Scan for the cell matching the given text and deliver its [x, y] coordinate at center. 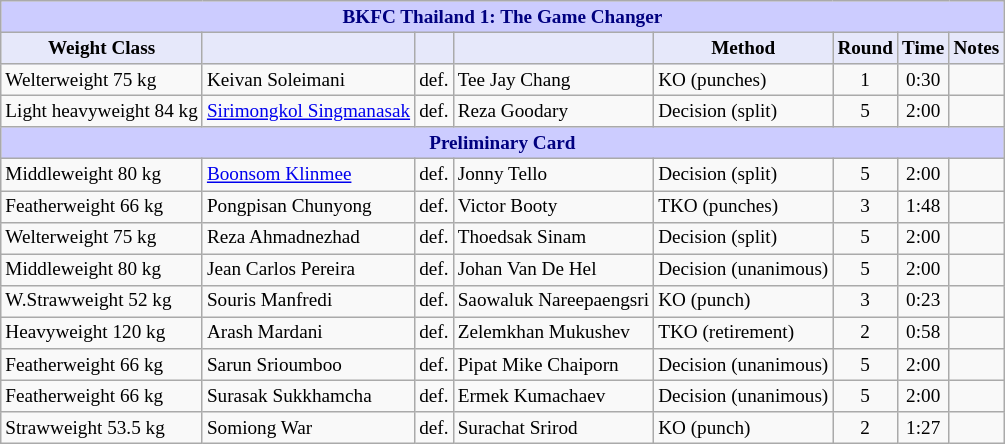
Pipat Mike Chaiporn [554, 365]
Thoedsak Sinam [554, 238]
Tee Jay Chang [554, 80]
Strawweight 53.5 kg [102, 428]
TKO (punches) [744, 206]
Johan Van De Hel [554, 270]
Sirimongkol Singmanasak [308, 111]
0:23 [922, 301]
BKFC Thailand 1: The Game Changer [502, 17]
0:30 [922, 80]
Light heavyweight 84 kg [102, 111]
Saowaluk Nareepaengsri [554, 301]
1 [866, 80]
Zelemkhan Mukushev [554, 333]
Round [866, 48]
Reza Ahmadnezhad [308, 238]
Reza Goodary [554, 111]
Surachat Srirod [554, 428]
Souris Manfredi [308, 301]
W.Strawweight 52 kg [102, 301]
Sarun Srioumboo [308, 365]
Jonny Tello [554, 175]
Method [744, 48]
0:58 [922, 333]
KO (punches) [744, 80]
Time [922, 48]
Surasak Sukkhamcha [308, 396]
Notes [976, 48]
Preliminary Card [502, 143]
Pongpisan Chunyong [308, 206]
Weight Class [102, 48]
Boonsom Klinmee [308, 175]
Ermek Kumachaev [554, 396]
Arash Mardani [308, 333]
Heavyweight 120 kg [102, 333]
1:27 [922, 428]
Victor Booty [554, 206]
Somiong War [308, 428]
Jean Carlos Pereira [308, 270]
Keivan Soleimani [308, 80]
TKO (retirement) [744, 333]
1:48 [922, 206]
